From the cell containing the given text, extract its center point as [X, Y] coordinate. 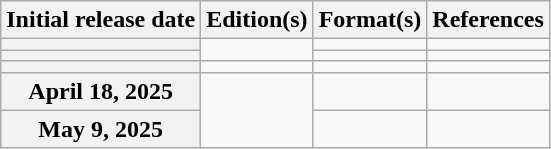
April 18, 2025 [101, 91]
References [488, 20]
Format(s) [370, 20]
May 9, 2025 [101, 129]
Initial release date [101, 20]
Edition(s) [257, 20]
